Identify which cell holds the provided text, then report its (X, Y) central coordinate. 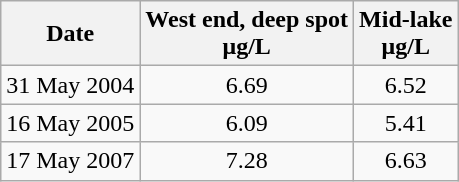
17 May 2007 (70, 161)
Date (70, 34)
West end, deep spotμg/L (247, 34)
Mid-lakeμg/L (406, 34)
31 May 2004 (70, 85)
6.63 (406, 161)
6.69 (247, 85)
6.09 (247, 123)
5.41 (406, 123)
6.52 (406, 85)
7.28 (247, 161)
16 May 2005 (70, 123)
